Return the [x, y] coordinate for the center point of the cell that contains the specified text.  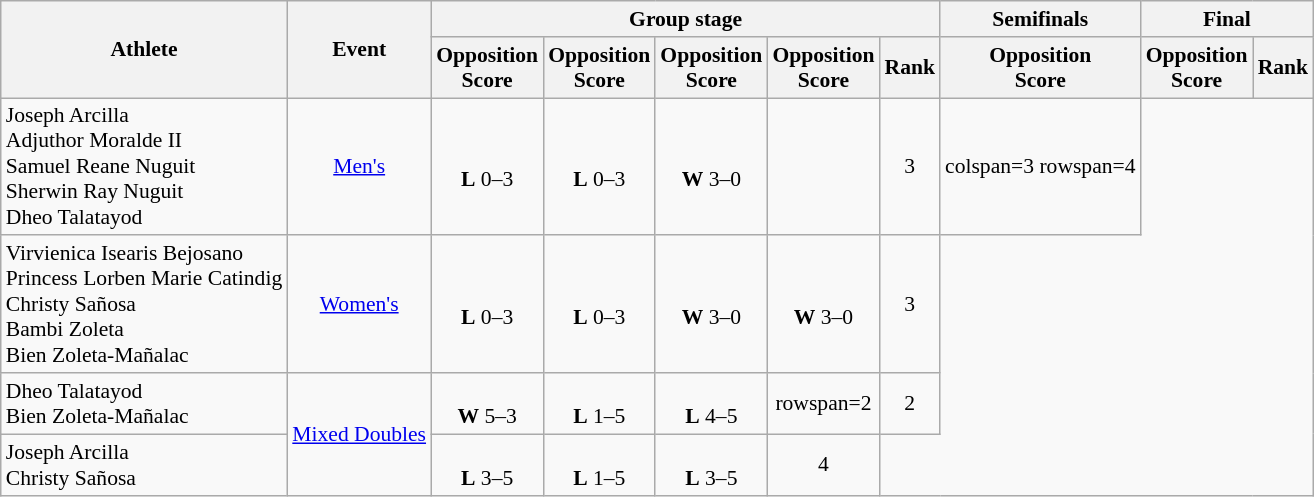
Dheo TalatayodBien Zoleta-Mañalac [144, 404]
Final [1228, 19]
Joseph ArcillaAdjuthor Moralde IISamuel Reane NuguitSherwin Ray NuguitDheo Talatayod [144, 167]
rowspan=2 [823, 404]
colspan=3 rowspan=4 [1040, 167]
Joseph ArcillaChristy Sañosa [144, 464]
W 5–3 [487, 404]
Athlete [144, 50]
Event [359, 50]
Men's [359, 167]
Virvienica Isearis BejosanoPrincess Lorben Marie CatindigChristy SañosaBambi ZoletaBien Zoleta-Mañalac [144, 305]
2 [910, 404]
4 [823, 464]
Group stage [686, 19]
L 4–5 [711, 404]
Mixed Doubles [359, 434]
Semifinals [1040, 19]
Women's [359, 305]
